Identify which cell holds the provided text, then report its [X, Y] central coordinate. 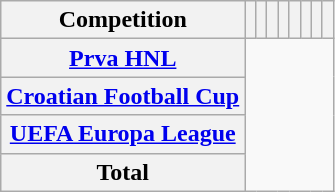
UEFA Europa League [123, 134]
Competition [123, 20]
Total [123, 172]
Croatian Football Cup [123, 96]
Prva HNL [123, 58]
